Provide the [X, Y] coordinate of the cell's center where the given text is located.  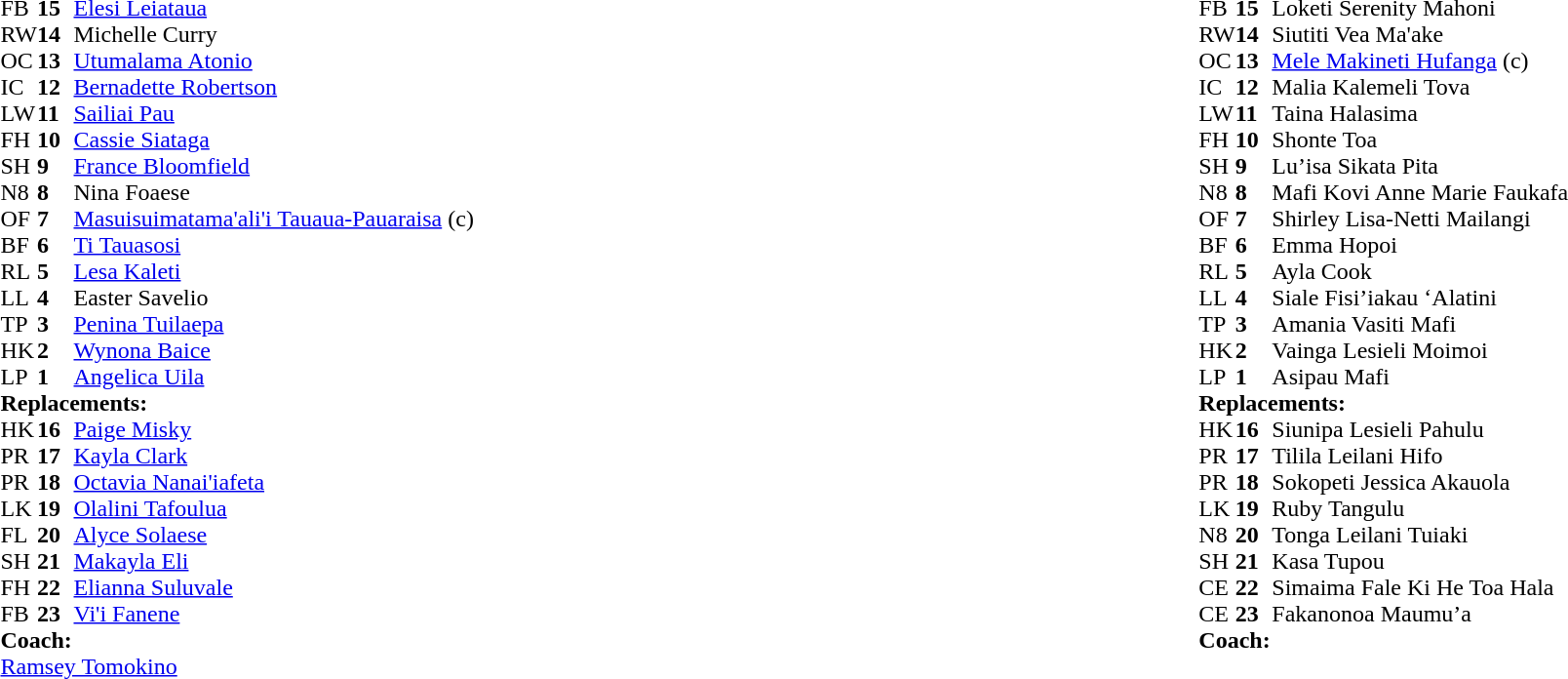
Mele Makineti Hufanga (c) [1420, 60]
Lu’isa Sikata Pita [1420, 166]
Easter Savelio [274, 299]
Cassie Siataga [274, 140]
Siale Fisi’iakau ‘Alatini [1420, 299]
Vi'i Fanene [274, 615]
FL [19, 535]
Malia Kalemeli Tova [1420, 88]
FB [19, 615]
Angelica Uila [274, 377]
Tilila Leilani Hifo [1420, 457]
Simaima Fale Ki He Toa Hala [1420, 587]
Ruby Tangulu [1420, 509]
Octavia Nanai'iafeta [274, 482]
Ti Tauasosi [274, 246]
Makayla Eli [274, 562]
Penina Tuilaepa [274, 324]
Bernadette Robertson [274, 88]
Nina Foaese [274, 193]
Tonga Leilani Tuiaki [1420, 535]
Kayla Clark [274, 457]
Alyce Solaese [274, 535]
Mafi Kovi Anne Marie Faukafa [1420, 193]
Ayla Cook [1420, 271]
Lesa Kaleti [274, 271]
Taina Halasima [1420, 113]
Shonte Toa [1420, 140]
Emma Hopoi [1420, 246]
Amania Vasiti Mafi [1420, 324]
Fakanonoa Maumu’a [1420, 615]
Utumalama Atonio [274, 60]
Michelle Curry [274, 35]
Elianna Suluvale [274, 587]
Sailiai Pau [274, 113]
Kasa Tupou [1420, 562]
Masuisuimatama'ali'i Tauaua-Pauaraisa (c) [274, 219]
France Bloomfield [274, 166]
Vainga Lesieli Moimoi [1420, 351]
Siunipa Lesieli Pahulu [1420, 429]
Shirley Lisa-Netti Mailangi [1420, 219]
Siutiti Vea Ma'ake [1420, 35]
Paige Misky [274, 429]
Olalini Tafoulua [274, 509]
Wynona Baice [274, 351]
Sokopeti Jessica Akauola [1420, 482]
Asipau Mafi [1420, 377]
